Extract the (x, y) coordinate from the center of the cell holding the provided text.  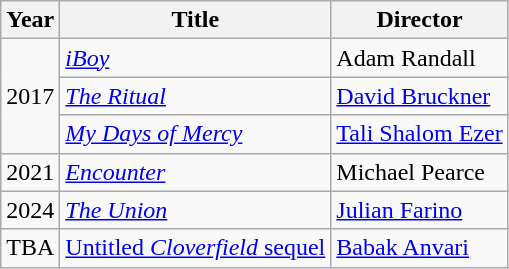
Tali Shalom Ezer (420, 134)
The Union (196, 210)
Title (196, 20)
David Bruckner (420, 96)
iBoy (196, 58)
2024 (30, 210)
2017 (30, 96)
2021 (30, 172)
Michael Pearce (420, 172)
Year (30, 20)
Director (420, 20)
Adam Randall (420, 58)
Encounter (196, 172)
The Ritual (196, 96)
Untitled Cloverfield sequel (196, 248)
Julian Farino (420, 210)
Babak Anvari (420, 248)
TBA (30, 248)
My Days of Mercy (196, 134)
